Return (X, Y) of the center of cell containing provided text 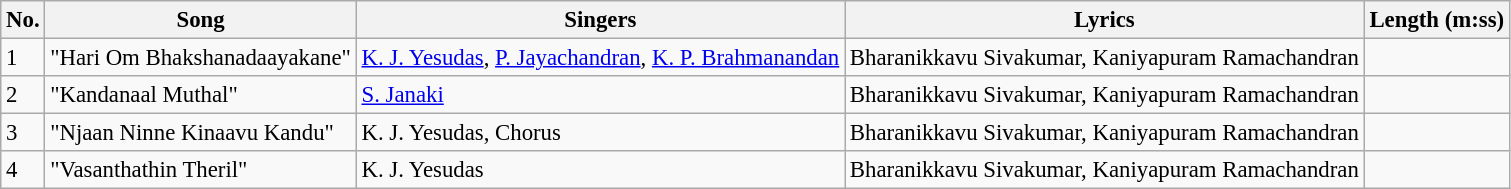
K. J. Yesudas (600, 170)
"Vasanthathin Theril" (200, 170)
4 (23, 170)
3 (23, 133)
Length (m:ss) (1436, 20)
"Kandanaal Muthal" (200, 95)
K. J. Yesudas, P. Jayachandran, K. P. Brahmanandan (600, 58)
"Njaan Ninne Kinaavu Kandu" (200, 133)
"Hari Om Bhakshanadaayakane" (200, 58)
Song (200, 20)
Singers (600, 20)
Lyrics (1105, 20)
No. (23, 20)
K. J. Yesudas, Chorus (600, 133)
2 (23, 95)
S. Janaki (600, 95)
1 (23, 58)
